Determine the (x, y) coordinate at the center of the cell enclosing the given text.  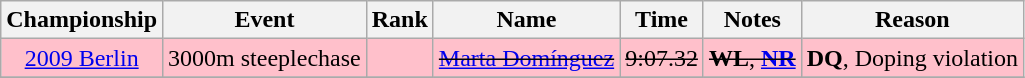
Event (265, 20)
Reason (912, 20)
2009 Berlin (82, 58)
Rank (400, 20)
Time (662, 20)
9:07.32 (662, 58)
Name (526, 20)
Marta Domínguez (526, 58)
Notes (752, 20)
Championship (82, 20)
3000m steeplechase (265, 58)
WL, NR (752, 58)
DQ, Doping violation (912, 58)
